Search for the cell housing the specified text and yield its [X, Y] center coordinate. 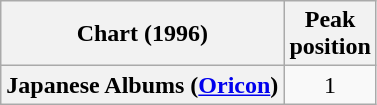
1 [330, 85]
Japanese Albums (Oricon) [142, 85]
Peakposition [330, 34]
Chart (1996) [142, 34]
